From the cell containing the given text, extract its center point as [x, y] coordinate. 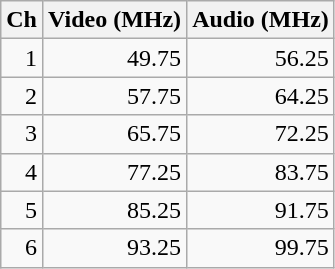
Video (MHz) [114, 20]
3 [22, 134]
Audio (MHz) [261, 20]
49.75 [114, 58]
Ch [22, 20]
85.25 [114, 210]
6 [22, 248]
77.25 [114, 172]
1 [22, 58]
99.75 [261, 248]
91.75 [261, 210]
93.25 [114, 248]
5 [22, 210]
4 [22, 172]
2 [22, 96]
64.25 [261, 96]
56.25 [261, 58]
72.25 [261, 134]
83.75 [261, 172]
57.75 [114, 96]
65.75 [114, 134]
